Search for the cell housing the specified text and yield its [x, y] center coordinate. 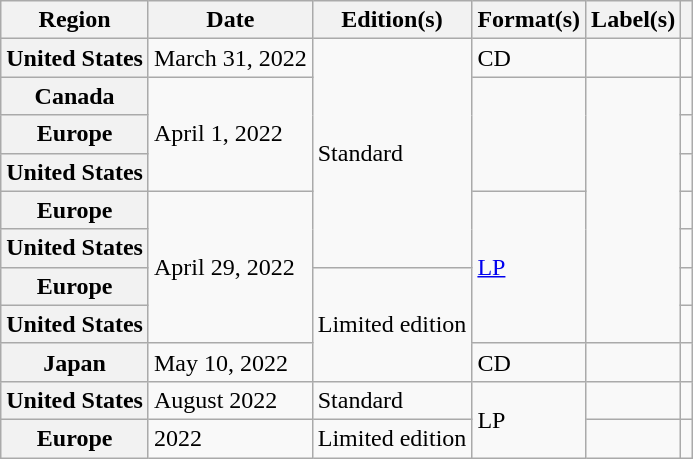
Label(s) [634, 20]
2022 [230, 438]
April 29, 2022 [230, 267]
Region [75, 20]
August 2022 [230, 400]
April 1, 2022 [230, 134]
Format(s) [529, 20]
May 10, 2022 [230, 362]
March 31, 2022 [230, 58]
Canada [75, 96]
Edition(s) [392, 20]
Japan [75, 362]
Date [230, 20]
